Capture the cell that displays the provided text and extract its (X, Y) central coordinate. 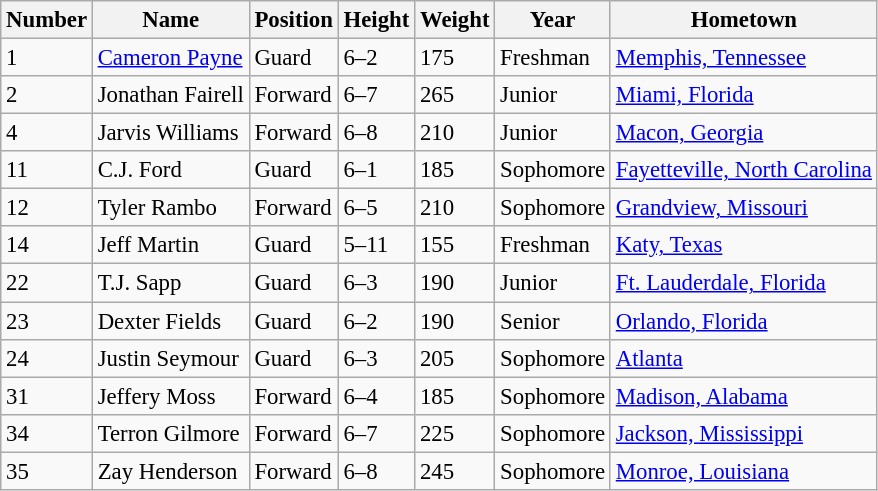
205 (455, 358)
225 (455, 433)
31 (47, 396)
155 (455, 245)
Weight (455, 20)
Memphis, Tennessee (744, 58)
6–5 (376, 208)
1 (47, 58)
Jeff Martin (170, 245)
Jonathan Fairell (170, 95)
Name (170, 20)
Fayetteville, North Carolina (744, 170)
Miami, Florida (744, 95)
265 (455, 95)
Dexter Fields (170, 321)
Jackson, Mississippi (744, 433)
34 (47, 433)
23 (47, 321)
C.J. Ford (170, 170)
Ft. Lauderdale, Florida (744, 283)
12 (47, 208)
22 (47, 283)
Terron Gilmore (170, 433)
4 (47, 133)
Position (294, 20)
5–11 (376, 245)
6–4 (376, 396)
Katy, Texas (744, 245)
14 (47, 245)
Tyler Rambo (170, 208)
245 (455, 471)
24 (47, 358)
Height (376, 20)
Zay Henderson (170, 471)
2 (47, 95)
175 (455, 58)
Grandview, Missouri (744, 208)
35 (47, 471)
Jarvis Williams (170, 133)
T.J. Sapp (170, 283)
Jeffery Moss (170, 396)
Justin Seymour (170, 358)
6–1 (376, 170)
Monroe, Louisiana (744, 471)
Cameron Payne (170, 58)
Number (47, 20)
Atlanta (744, 358)
Orlando, Florida (744, 321)
Madison, Alabama (744, 396)
Senior (553, 321)
Year (553, 20)
Macon, Georgia (744, 133)
Hometown (744, 20)
11 (47, 170)
